Detect which cell encompasses the target text, then output its (X, Y) center coordinate. 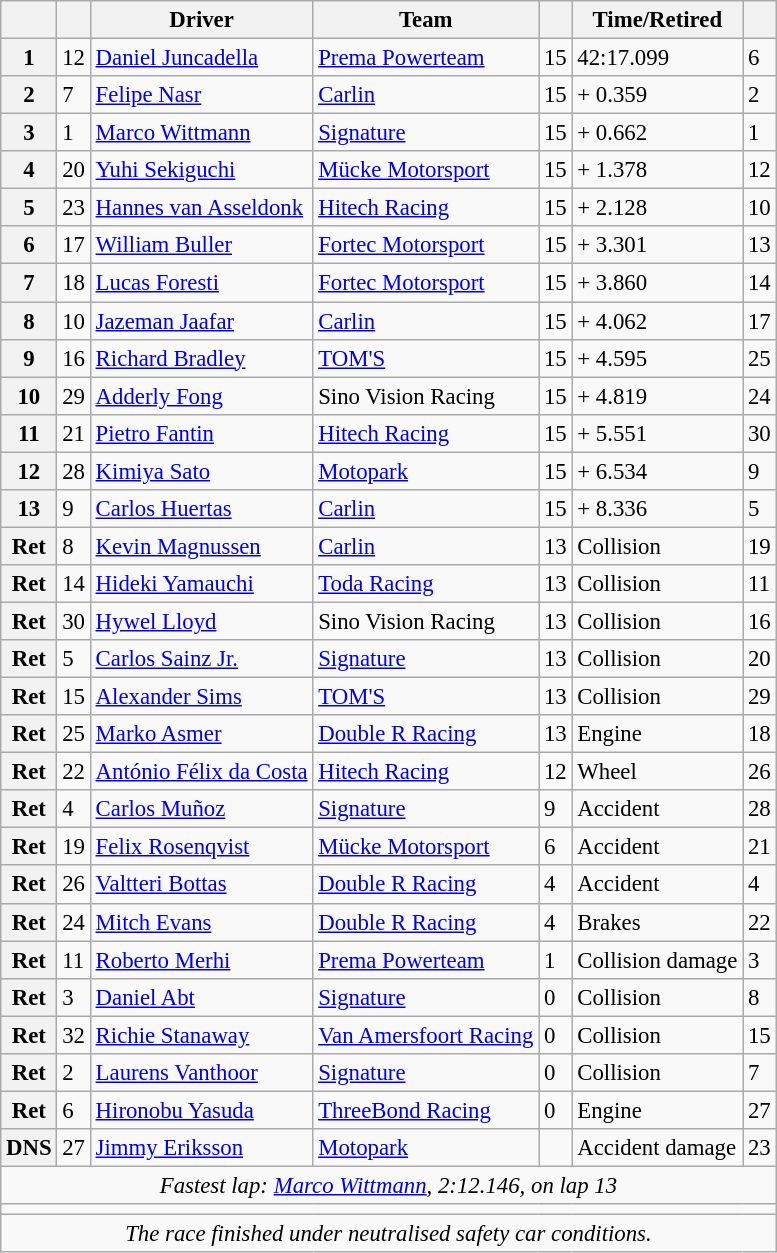
+ 6.534 (658, 471)
Adderly Fong (202, 396)
Carlos Muñoz (202, 809)
+ 4.819 (658, 396)
Roberto Merhi (202, 960)
António Félix da Costa (202, 772)
+ 1.378 (658, 170)
Yuhi Sekiguchi (202, 170)
42:17.099 (658, 58)
+ 0.359 (658, 95)
Collision damage (658, 960)
Carlos Sainz Jr. (202, 659)
Hannes van Asseldonk (202, 208)
The race finished under neutralised safety car conditions. (388, 1234)
Van Amersfoort Racing (426, 1035)
+ 3.860 (658, 283)
Accident damage (658, 1148)
DNS (29, 1148)
32 (74, 1035)
+ 4.062 (658, 321)
Lucas Foresti (202, 283)
Felix Rosenqvist (202, 847)
Valtteri Bottas (202, 885)
+ 0.662 (658, 133)
William Buller (202, 245)
Daniel Abt (202, 997)
Marko Asmer (202, 734)
+ 2.128 (658, 208)
Daniel Juncadella (202, 58)
+ 8.336 (658, 509)
Jimmy Eriksson (202, 1148)
Richie Stanaway (202, 1035)
Marco Wittmann (202, 133)
Fastest lap: Marco Wittmann, 2:12.146, on lap 13 (388, 1185)
Toda Racing (426, 584)
Kimiya Sato (202, 471)
Team (426, 20)
Time/Retired (658, 20)
+ 5.551 (658, 433)
Driver (202, 20)
Hywel Lloyd (202, 621)
Alexander Sims (202, 697)
Mitch Evans (202, 922)
ThreeBond Racing (426, 1110)
Felipe Nasr (202, 95)
+ 3.301 (658, 245)
Jazeman Jaafar (202, 321)
Brakes (658, 922)
Laurens Vanthoor (202, 1073)
Hironobu Yasuda (202, 1110)
Wheel (658, 772)
Hideki Yamauchi (202, 584)
Richard Bradley (202, 358)
+ 4.595 (658, 358)
Pietro Fantin (202, 433)
Kevin Magnussen (202, 546)
Carlos Huertas (202, 509)
